Scan for the cell matching the given text and deliver its (x, y) coordinate at center. 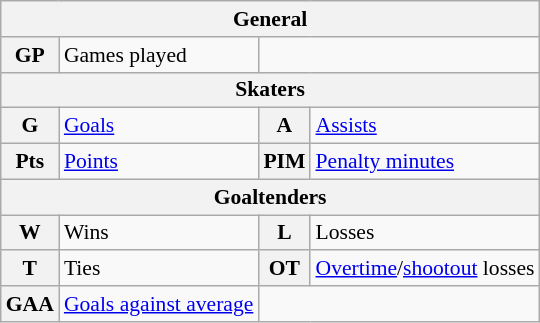
Goals (159, 126)
G (30, 126)
Skaters (270, 90)
W (30, 233)
Ties (159, 269)
Assists (424, 126)
Wins (159, 233)
T (30, 269)
Losses (424, 233)
PIM (284, 162)
Games played (159, 55)
L (284, 233)
Penalty minutes (424, 162)
Overtime/shootout losses (424, 269)
Points (159, 162)
Goaltenders (270, 197)
Goals against average (159, 304)
A (284, 126)
GAA (30, 304)
General (270, 19)
GP (30, 55)
OT (284, 269)
Pts (30, 162)
